For the text-containing cell, return its midpoint in (x, y) coordinate format. 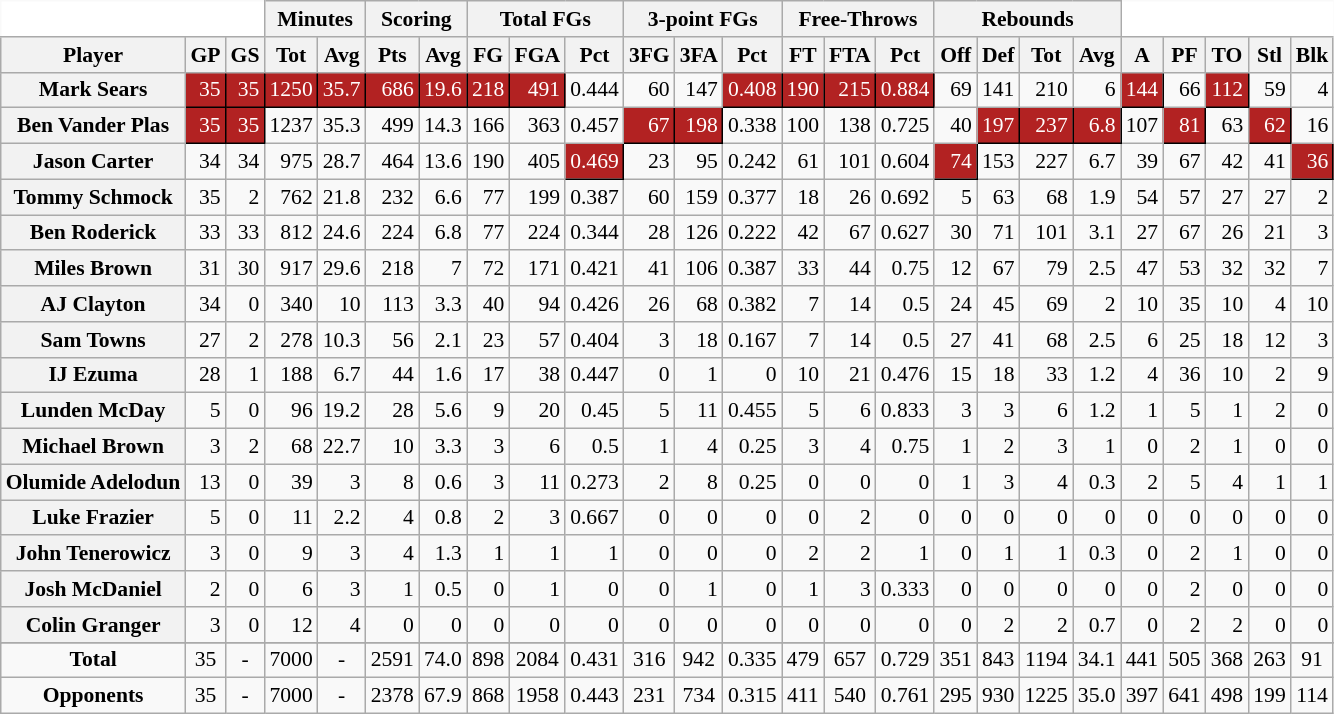
2591 (392, 660)
231 (650, 696)
Minutes (314, 19)
278 (290, 340)
0.692 (906, 197)
159 (699, 197)
2.2 (342, 518)
498 (1228, 696)
59 (1270, 90)
0.421 (594, 269)
641 (1184, 696)
0.725 (906, 126)
0.443 (594, 696)
3FA (699, 55)
0.382 (752, 304)
0.604 (906, 162)
5.6 (443, 411)
3-point FGs (703, 19)
898 (488, 660)
10.3 (342, 340)
25 (1184, 340)
397 (1142, 696)
79 (1046, 269)
1237 (290, 126)
Mark Sears (94, 90)
0.469 (594, 162)
171 (537, 269)
107 (1142, 126)
16 (1312, 126)
0.667 (594, 518)
368 (1228, 660)
Opponents (94, 696)
GP (205, 55)
351 (956, 660)
35.7 (342, 90)
0.431 (594, 660)
126 (699, 233)
405 (537, 162)
0.7 (1097, 625)
0.884 (906, 90)
PF (1184, 55)
340 (290, 304)
24.6 (342, 233)
Scoring (416, 19)
62 (1270, 126)
0.761 (906, 696)
19.2 (342, 411)
Ben Vander Plas (94, 126)
0.377 (752, 197)
153 (998, 162)
56 (392, 340)
Josh McDaniel (94, 589)
0.444 (594, 90)
1225 (1046, 696)
100 (804, 126)
0.45 (594, 411)
96 (290, 411)
13 (205, 482)
53 (1184, 269)
2084 (537, 660)
Pts (392, 55)
74 (956, 162)
0.242 (752, 162)
0.455 (752, 411)
0.335 (752, 660)
61 (804, 162)
411 (804, 696)
Olumide Adelodun (94, 482)
A (1142, 55)
AJ Clayton (94, 304)
29.6 (342, 269)
28.7 (342, 162)
Colin Granger (94, 625)
TO (1228, 55)
FGA (537, 55)
215 (850, 90)
188 (290, 375)
66 (1184, 90)
FT (804, 55)
Total FGs (546, 19)
0.447 (594, 375)
843 (998, 660)
1.3 (443, 554)
Off (956, 55)
232 (392, 197)
0.344 (594, 233)
0.833 (906, 411)
144 (1142, 90)
John Tenerowicz (94, 554)
2.1 (443, 340)
67.9 (443, 696)
0.273 (594, 482)
734 (699, 696)
Tommy Schmock (94, 197)
Total (94, 660)
227 (1046, 162)
147 (699, 90)
942 (699, 660)
479 (804, 660)
0.476 (906, 375)
0.8 (443, 518)
6.6 (443, 197)
Miles Brown (94, 269)
0.426 (594, 304)
812 (290, 233)
Ben Roderick (94, 233)
24 (956, 304)
Michael Brown (94, 447)
0.627 (906, 233)
38 (537, 375)
2378 (392, 696)
Def (998, 55)
363 (537, 126)
74.0 (443, 660)
491 (537, 90)
868 (488, 696)
198 (699, 126)
441 (1142, 660)
0.222 (752, 233)
Player (94, 55)
263 (1270, 660)
15 (956, 375)
47 (1142, 269)
FG (488, 55)
FTA (850, 55)
114 (1312, 696)
45 (998, 304)
54 (1142, 197)
0.6 (443, 482)
113 (392, 304)
91 (1312, 660)
Jason Carter (94, 162)
20 (537, 411)
166 (488, 126)
Lunden McDay (94, 411)
35.3 (342, 126)
316 (650, 660)
3FG (650, 55)
3.1 (1097, 233)
197 (998, 126)
35.0 (1097, 696)
106 (699, 269)
1194 (1046, 660)
13.6 (443, 162)
1.6 (443, 375)
505 (1184, 660)
464 (392, 162)
Blk (1312, 55)
1250 (290, 90)
762 (290, 197)
0.457 (594, 126)
295 (956, 696)
Stl (1270, 55)
540 (850, 696)
0.315 (752, 696)
0.167 (752, 340)
21.8 (342, 197)
917 (290, 269)
0.408 (752, 90)
IJ Ezuma (94, 375)
19.6 (443, 90)
0.729 (906, 660)
0.333 (906, 589)
Free-Throws (858, 19)
Sam Towns (94, 340)
34.1 (1097, 660)
138 (850, 126)
95 (699, 162)
975 (290, 162)
0.404 (594, 340)
14.3 (443, 126)
1958 (537, 696)
Rebounds (1027, 19)
81 (1184, 126)
237 (1046, 126)
499 (392, 126)
22.7 (342, 447)
31 (205, 269)
71 (998, 233)
17 (488, 375)
0.338 (752, 126)
210 (1046, 90)
657 (850, 660)
Luke Frazier (94, 518)
686 (392, 90)
94 (537, 304)
141 (998, 90)
1.9 (1097, 197)
72 (488, 269)
930 (998, 696)
GS (246, 55)
112 (1228, 90)
